Pinpoint the cell where the given text exists, returning its [X, Y] midpoint coordinate. 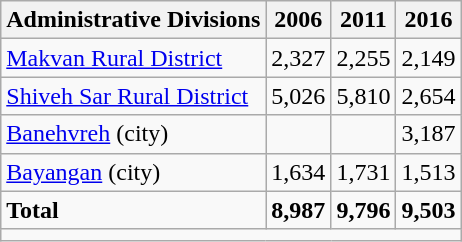
5,810 [364, 96]
Bayangan (city) [134, 172]
8,987 [298, 210]
2,654 [428, 96]
2,149 [428, 58]
Administrative Divisions [134, 20]
2006 [298, 20]
1,731 [364, 172]
Makvan Rural District [134, 58]
5,026 [298, 96]
9,796 [364, 210]
1,634 [298, 172]
2016 [428, 20]
9,503 [428, 210]
2,327 [298, 58]
Total [134, 210]
3,187 [428, 134]
Banehvreh (city) [134, 134]
2,255 [364, 58]
2011 [364, 20]
Shiveh Sar Rural District [134, 96]
1,513 [428, 172]
